Output the (x, y) coordinate of the center of the cell containing the given text.  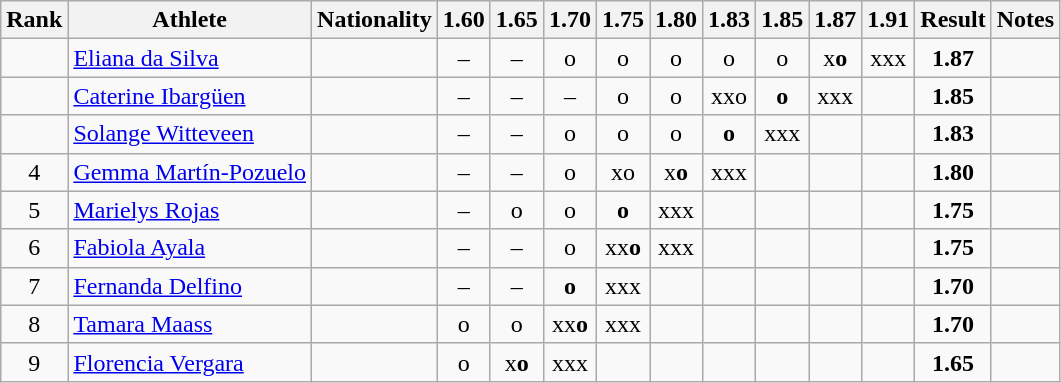
Fernanda Delfino (190, 286)
Result (953, 20)
Florencia Vergara (190, 362)
Gemma Martín-Pozuelo (190, 172)
Eliana da Silva (190, 58)
Nationality (375, 20)
Notes (1025, 20)
Solange Witteveen (190, 134)
Athlete (190, 20)
Tamara Maass (190, 324)
9 (34, 362)
1.60 (464, 20)
Rank (34, 20)
Fabiola Ayala (190, 248)
7 (34, 286)
Caterine Ibargüen (190, 96)
6 (34, 248)
5 (34, 210)
Marielys Rojas (190, 210)
4 (34, 172)
1.91 (888, 20)
8 (34, 324)
